Pinpoint the cell where the given text exists, returning its (X, Y) midpoint coordinate. 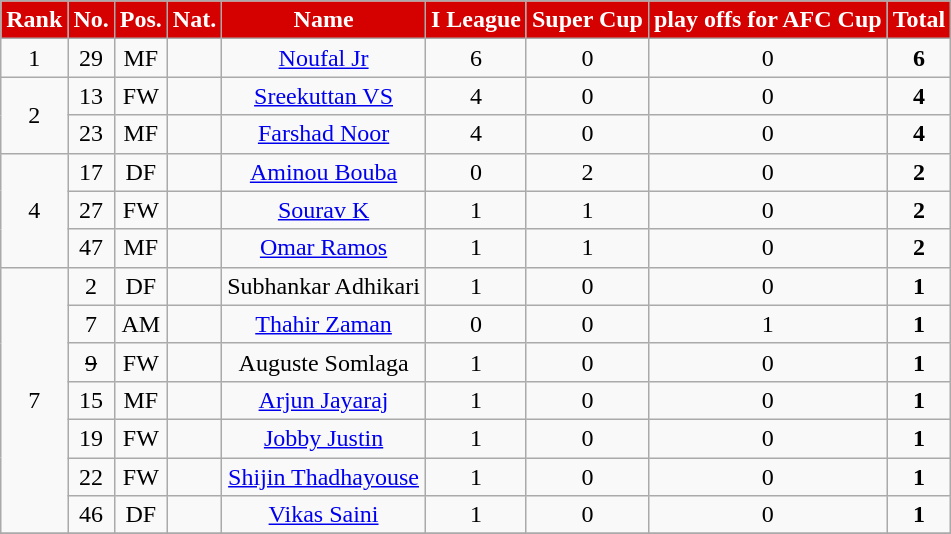
47 (91, 248)
Sourav K (324, 210)
Shijin Thadhayouse (324, 477)
13 (91, 96)
17 (91, 172)
Pos. (140, 20)
Jobby Justin (324, 438)
23 (91, 134)
Subhankar Adhikari (324, 286)
Aminou Bouba (324, 172)
Auguste Somlaga (324, 362)
Noufal Jr (324, 58)
19 (91, 438)
Name (324, 20)
29 (91, 58)
Thahir Zaman (324, 324)
Super Cup (587, 20)
22 (91, 477)
Rank (34, 20)
46 (91, 515)
I League (476, 20)
Sreekuttan VS (324, 96)
9 (91, 362)
Vikas Saini (324, 515)
No. (91, 20)
27 (91, 210)
Omar Ramos (324, 248)
Arjun Jayaraj (324, 400)
play offs for AFC Cup (768, 20)
Farshad Noor (324, 134)
Nat. (194, 20)
Total (919, 20)
AM (140, 324)
15 (91, 400)
